Search for the cell housing the specified text and yield its (X, Y) center coordinate. 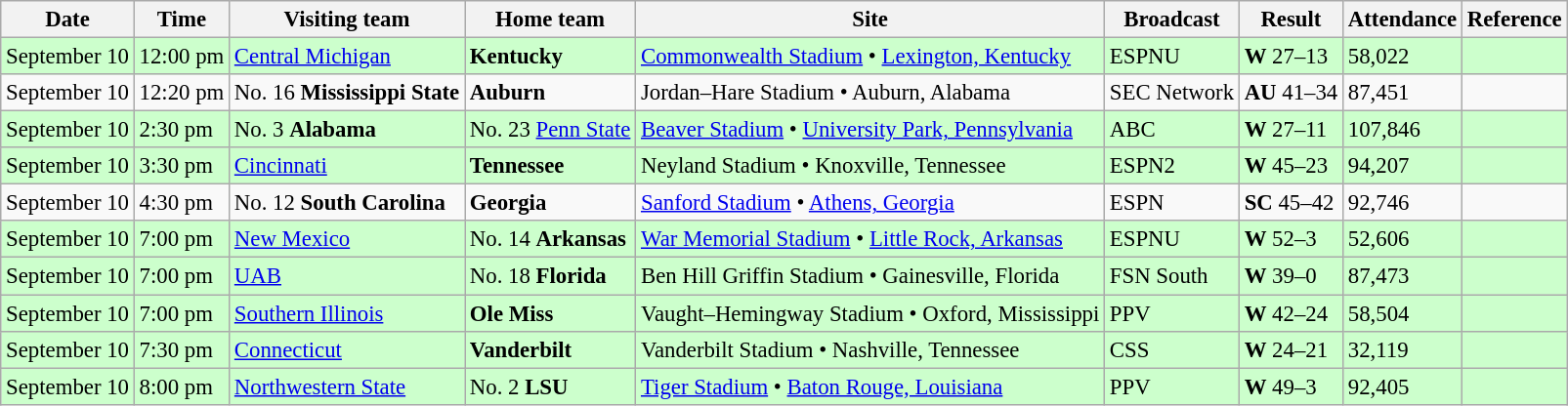
Vanderbilt Stadium • Nashville, Tennessee (870, 349)
Tiger Stadium • Baton Rouge, Louisiana (870, 386)
AU 41–34 (1291, 93)
3:30 pm (182, 166)
SEC Network (1172, 93)
Visiting team (348, 20)
Jordan–Hare Stadium • Auburn, Alabama (870, 93)
No. 2 LSU (551, 386)
ESPN2 (1172, 166)
No. 23 Penn State (551, 130)
Site (870, 20)
Beaver Stadium • University Park, Pennsylvania (870, 130)
Vaught–Hemingway Stadium • Oxford, Mississippi (870, 313)
War Memorial Stadium • Little Rock, Arkansas (870, 239)
ESPN (1172, 203)
Connecticut (348, 349)
Ben Hill Griffin Stadium • Gainesville, Florida (870, 276)
32,119 (1402, 349)
107,846 (1402, 130)
94,207 (1402, 166)
W 24–21 (1291, 349)
W 27–13 (1291, 57)
CSS (1172, 349)
W 45–23 (1291, 166)
92,405 (1402, 386)
12:20 pm (182, 93)
W 49–3 (1291, 386)
No. 18 Florida (551, 276)
No. 14 Arkansas (551, 239)
Southern Illinois (348, 313)
Neyland Stadium • Knoxville, Tennessee (870, 166)
W 42–24 (1291, 313)
52,606 (1402, 239)
Sanford Stadium • Athens, Georgia (870, 203)
Auburn (551, 93)
8:00 pm (182, 386)
Home team (551, 20)
UAB (348, 276)
4:30 pm (182, 203)
Commonwealth Stadium • Lexington, Kentucky (870, 57)
Result (1291, 20)
W 52–3 (1291, 239)
Ole Miss (551, 313)
Broadcast (1172, 20)
12:00 pm (182, 57)
Cincinnati (348, 166)
Tennessee (551, 166)
Northwestern State (348, 386)
92,746 (1402, 203)
Central Michigan (348, 57)
Date (67, 20)
58,504 (1402, 313)
7:30 pm (182, 349)
58,022 (1402, 57)
Attendance (1402, 20)
ABC (1172, 130)
Reference (1514, 20)
New Mexico (348, 239)
87,451 (1402, 93)
Kentucky (551, 57)
W 27–11 (1291, 130)
No. 3 Alabama (348, 130)
Vanderbilt (551, 349)
SC 45–42 (1291, 203)
2:30 pm (182, 130)
W 39–0 (1291, 276)
FSN South (1172, 276)
87,473 (1402, 276)
Time (182, 20)
No. 16 Mississippi State (348, 93)
No. 12 South Carolina (348, 203)
Georgia (551, 203)
